Return [X, Y] of the center of cell containing provided text 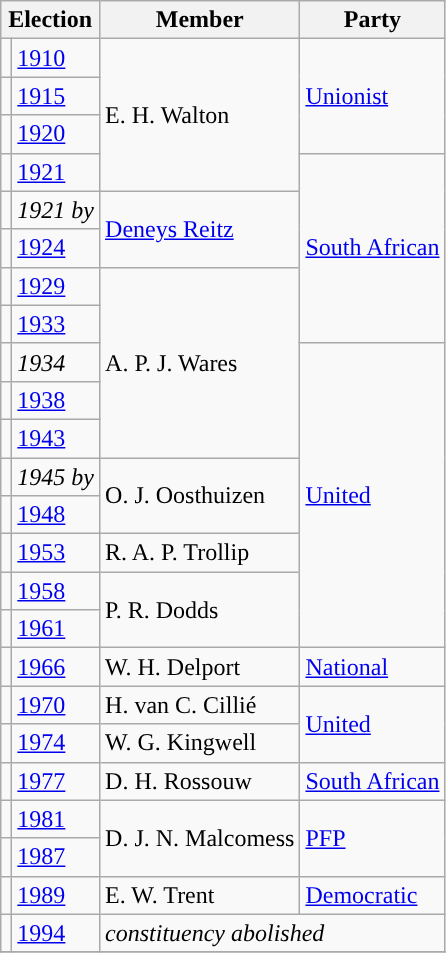
E. W. Trent [200, 895]
1953 [56, 553]
Election [50, 20]
PFP [372, 838]
Unionist [372, 96]
1994 [56, 933]
1945 by [56, 477]
W. G. Kingwell [200, 743]
1974 [56, 743]
D. H. Rossouw [200, 781]
1948 [56, 515]
1938 [56, 400]
1989 [56, 895]
National [372, 667]
constituency abolished [272, 933]
1970 [56, 705]
Deneys Reitz [200, 229]
1981 [56, 819]
D. J. N. Malcomess [200, 838]
W. H. Delport [200, 667]
1920 [56, 134]
1987 [56, 857]
1924 [56, 248]
O. J. Oosthuizen [200, 496]
1921 [56, 172]
1943 [56, 438]
Party [372, 20]
1929 [56, 286]
R. A. P. Trollip [200, 553]
1910 [56, 58]
1934 [56, 362]
A. P. J. Wares [200, 362]
E. H. Walton [200, 115]
Democratic [372, 895]
1915 [56, 96]
1933 [56, 324]
1958 [56, 591]
1966 [56, 667]
1977 [56, 781]
1921 by [56, 210]
1961 [56, 629]
Member [200, 20]
H. van C. Cillié [200, 705]
P. R. Dodds [200, 610]
